Output the [x, y] coordinate of the center of the cell containing the given text.  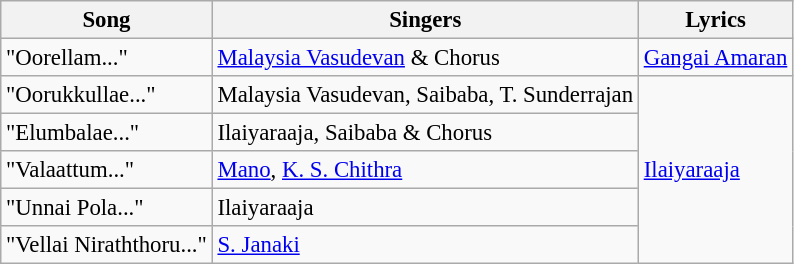
"Vellai Niraththoru..." [106, 245]
Lyrics [715, 20]
Malaysia Vasudevan & Chorus [425, 58]
Gangai Amaran [715, 58]
S. Janaki [425, 245]
Mano, K. S. Chithra [425, 170]
"Oorukkullae..." [106, 95]
Singers [425, 20]
Song [106, 20]
"Oorellam..." [106, 58]
Malaysia Vasudevan, Saibaba, T. Sunderrajan [425, 95]
"Valaattum..." [106, 170]
"Unnai Pola..." [106, 208]
Ilaiyaraaja, Saibaba & Chorus [425, 133]
"Elumbalae..." [106, 133]
